Find where the given text appears and provide that cell's center as [x, y] coordinate. 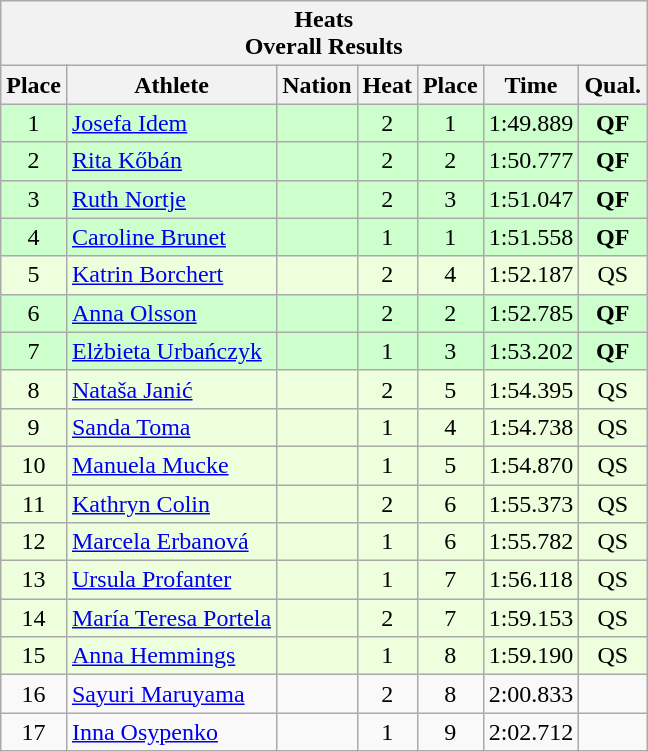
Elżbieta Urbańczyk [171, 351]
Heats Overall Results [324, 34]
1:51.047 [531, 199]
14 [34, 618]
1:59.190 [531, 656]
10 [34, 465]
16 [34, 694]
Time [531, 85]
1:49.889 [531, 123]
1:53.202 [531, 351]
1:51.558 [531, 237]
Inna Osypenko [171, 732]
1:59.153 [531, 618]
Rita Kőbán [171, 161]
Marcela Erbanová [171, 542]
Kathryn Colin [171, 503]
1:52.187 [531, 275]
Anna Hemmings [171, 656]
Nation [317, 85]
Sanda Toma [171, 427]
1:54.738 [531, 427]
Athlete [171, 85]
Ruth Nortje [171, 199]
1:54.870 [531, 465]
Ursula Profanter [171, 580]
1:56.118 [531, 580]
11 [34, 503]
1:55.782 [531, 542]
1:54.395 [531, 389]
12 [34, 542]
17 [34, 732]
1:52.785 [531, 313]
Heat [387, 85]
María Teresa Portela [171, 618]
13 [34, 580]
2:02.712 [531, 732]
15 [34, 656]
Josefa Idem [171, 123]
Nataša Janić [171, 389]
Anna Olsson [171, 313]
Katrin Borchert [171, 275]
1:50.777 [531, 161]
1:55.373 [531, 503]
Sayuri Maruyama [171, 694]
Caroline Brunet [171, 237]
2:00.833 [531, 694]
Qual. [613, 85]
Manuela Mucke [171, 465]
